Output the (x, y) coordinate of the center of the cell containing the given text.  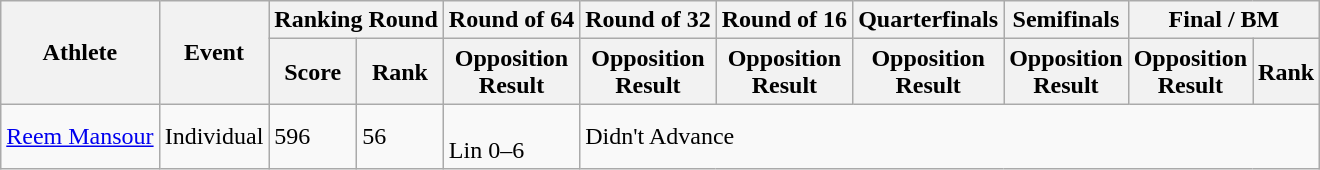
Round of 16 (784, 20)
Lin 0–6 (511, 136)
Individual (214, 136)
Event (214, 52)
Reem Mansour (80, 136)
Ranking Round (356, 20)
Round of 64 (511, 20)
Didn't Advance (950, 136)
Athlete (80, 52)
Score (313, 72)
Round of 32 (648, 20)
Semifinals (1066, 20)
596 (313, 136)
Final / BM (1224, 20)
Quarterfinals (928, 20)
56 (400, 136)
